Locate the cell with the specified text and output its [x, y] center coordinate. 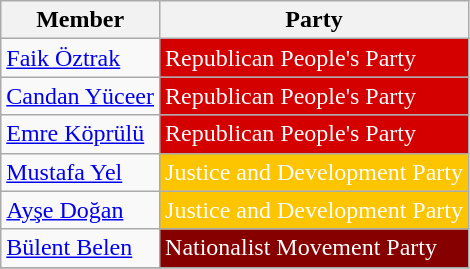
Emre Köprülü [80, 134]
Faik Öztrak [80, 58]
Party [314, 20]
Nationalist Movement Party [314, 248]
Bülent Belen [80, 248]
Mustafa Yel [80, 172]
Ayşe Doğan [80, 210]
Candan Yüceer [80, 96]
Member [80, 20]
